From the cell containing the given text, extract its center point as (X, Y) coordinate. 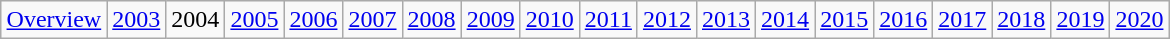
2005 (254, 20)
2020 (1140, 20)
2017 (962, 20)
2003 (136, 20)
2006 (314, 20)
2011 (608, 20)
2010 (550, 20)
2009 (490, 20)
2012 (666, 20)
2016 (904, 20)
2004 (196, 20)
2014 (786, 20)
2018 (1022, 20)
2013 (726, 20)
2019 (1080, 20)
2007 (372, 20)
Overview (54, 20)
2008 (432, 20)
2015 (844, 20)
